For the text-containing cell, return its midpoint in (X, Y) coordinate format. 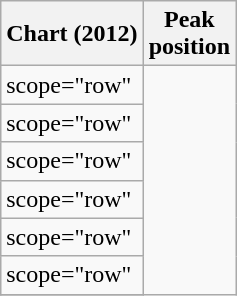
Chart (2012) (72, 34)
Peakposition (189, 34)
